Find where the given text appears and provide that cell's center as [x, y] coordinate. 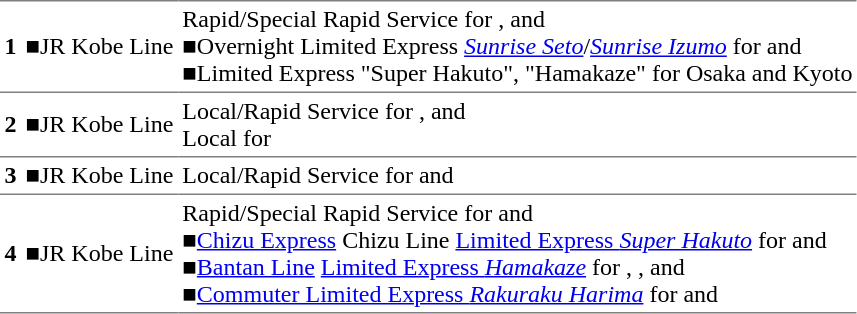
4 [10, 253]
1 [10, 47]
Local/Rapid Service for and [518, 176]
3 [10, 176]
2 [10, 124]
Local/Rapid Service for , and Local for [518, 124]
